Extract the (X, Y) coordinate from the center of the cell holding the provided text.  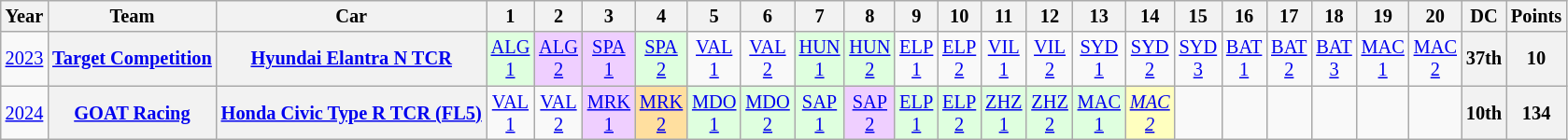
2023 (24, 59)
Honda Civic Type R TCR (FL5) (351, 113)
GOAT Racing (133, 113)
17 (1289, 16)
Hyundai Elantra N TCR (351, 59)
15 (1198, 16)
4 (661, 16)
MRK1 (609, 113)
VIL1 (1003, 59)
ZHZ1 (1003, 113)
BAT2 (1289, 59)
SPA2 (661, 59)
SPA1 (609, 59)
BAT3 (1334, 59)
BAT1 (1244, 59)
MDO1 (713, 113)
14 (1151, 16)
SYD1 (1099, 59)
Points (1536, 16)
6 (768, 16)
10th (1484, 113)
1 (511, 16)
SAP1 (820, 113)
5 (713, 16)
DC (1484, 16)
134 (1536, 113)
HUN2 (869, 59)
MRK2 (661, 113)
SYD2 (1151, 59)
37th (1484, 59)
Target Competition (133, 59)
SAP2 (869, 113)
MDO2 (768, 113)
VIL2 (1050, 59)
11 (1003, 16)
16 (1244, 16)
8 (869, 16)
20 (1435, 16)
2024 (24, 113)
SYD3 (1198, 59)
18 (1334, 16)
3 (609, 16)
12 (1050, 16)
ZHZ2 (1050, 113)
Year (24, 16)
9 (916, 16)
7 (820, 16)
Car (351, 16)
ALG2 (558, 59)
19 (1383, 16)
13 (1099, 16)
2 (558, 16)
HUN1 (820, 59)
Team (133, 16)
ALG1 (511, 59)
